Locate the cell with the specified text and output its [X, Y] center coordinate. 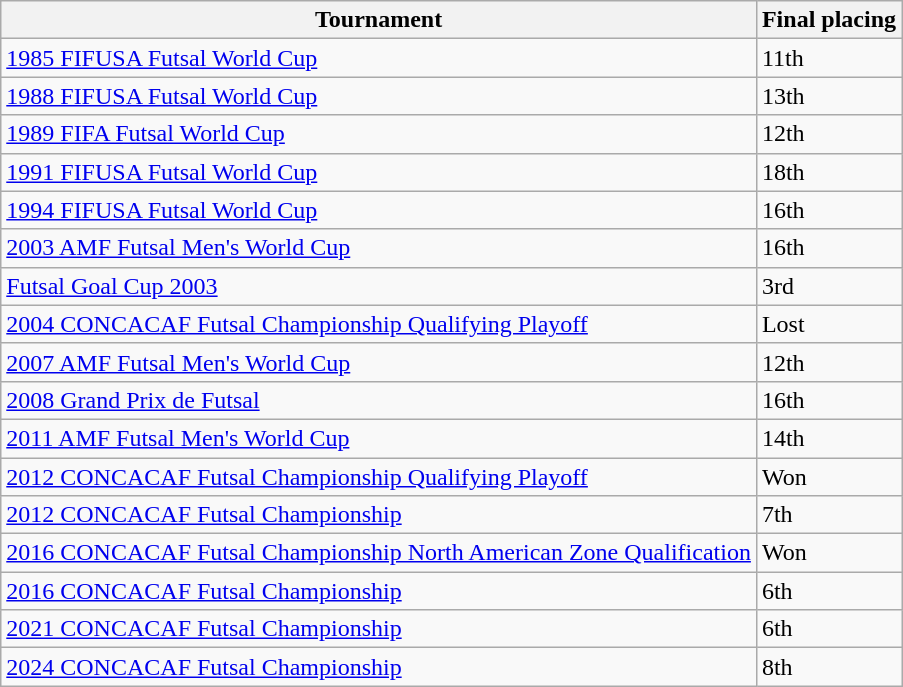
13th [828, 96]
Tournament [379, 20]
18th [828, 172]
1994 FIFUSA Futsal World Cup [379, 210]
2016 CONCACAF Futsal Championship [379, 591]
2012 CONCACAF Futsal Championship [379, 515]
3rd [828, 286]
2012 CONCACAF Futsal Championship Qualifying Playoff [379, 477]
11th [828, 58]
2007 AMF Futsal Men's World Cup [379, 362]
8th [828, 667]
1989 FIFA Futsal World Cup [379, 134]
2024 CONCACAF Futsal Championship [379, 667]
1985 FIFUSA Futsal World Cup [379, 58]
7th [828, 515]
2021 CONCACAF Futsal Championship [379, 629]
Lost [828, 324]
Final placing [828, 20]
2008 Grand Prix de Futsal [379, 400]
2003 AMF Futsal Men's World Cup [379, 248]
14th [828, 438]
1991 FIFUSA Futsal World Cup [379, 172]
Futsal Goal Cup 2003 [379, 286]
2004 CONCACAF Futsal Championship Qualifying Playoff [379, 324]
2011 AMF Futsal Men's World Cup [379, 438]
1988 FIFUSA Futsal World Cup [379, 96]
2016 CONCACAF Futsal Championship North American Zone Qualification [379, 553]
